Capture the cell that displays the provided text and extract its [X, Y] central coordinate. 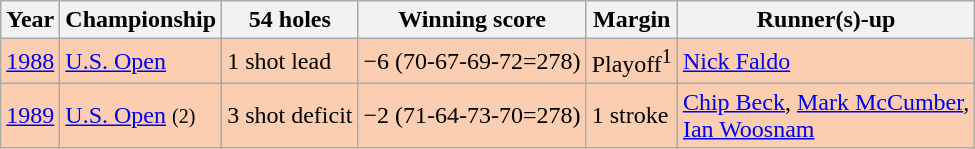
1 shot lead [290, 62]
−6 (70-67-69-72=278) [472, 62]
Margin [632, 20]
−2 (71-64-73-70=278) [472, 116]
U.S. Open [141, 62]
U.S. Open (2) [141, 116]
Nick Faldo [826, 62]
Playoff1 [632, 62]
54 holes [290, 20]
1988 [30, 62]
Winning score [472, 20]
Year [30, 20]
3 shot deficit [290, 116]
Championship [141, 20]
Runner(s)-up [826, 20]
Chip Beck, Mark McCumber, Ian Woosnam [826, 116]
1989 [30, 116]
1 stroke [632, 116]
